Detect which cell encompasses the target text, then output its (X, Y) center coordinate. 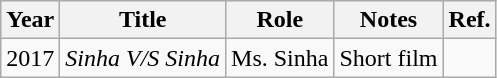
Ms. Sinha (280, 58)
2017 (30, 58)
Notes (388, 20)
Title (143, 20)
Short film (388, 58)
Role (280, 20)
Sinha V/S Sinha (143, 58)
Ref. (470, 20)
Year (30, 20)
